Determine the [x, y] coordinate at the center of the cell enclosing the given text.  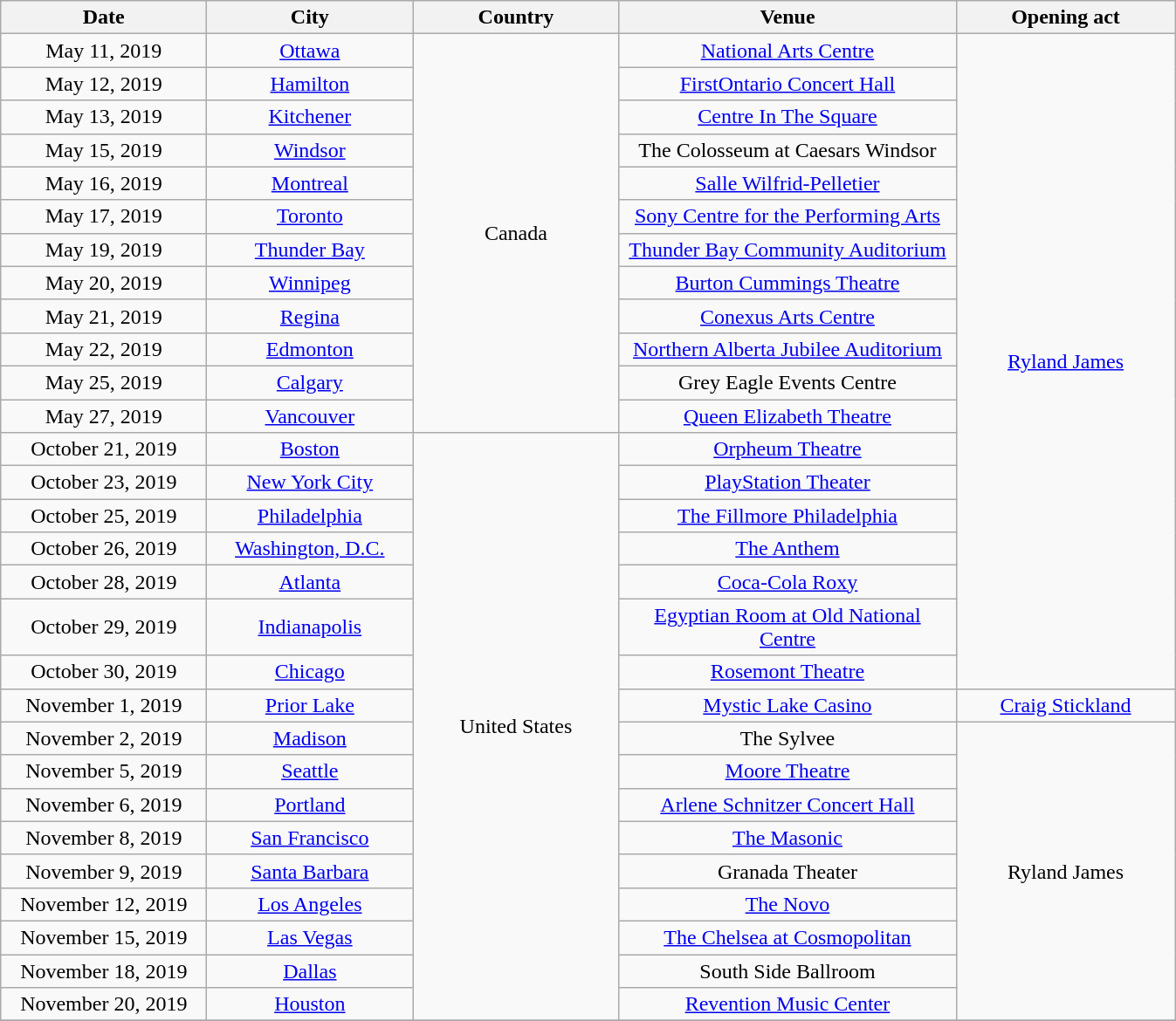
Edmonton [310, 349]
Windsor [310, 150]
FirstOntario Concert Hall [787, 84]
Hamilton [310, 84]
The Masonic [787, 838]
PlayStation Theater [787, 483]
Coca-Cola Roxy [787, 582]
Rosemont Theatre [787, 672]
Philadelphia [310, 516]
South Side Ballroom [787, 971]
Montreal [310, 183]
Orpheum Theatre [787, 449]
Burton Cummings Theatre [787, 283]
Moore Theatre [787, 771]
May 11, 2019 [104, 51]
November 15, 2019 [104, 937]
Thunder Bay [310, 250]
Calgary [310, 382]
Los Angeles [310, 904]
Egyptian Room at Old National Centre [787, 627]
Portland [310, 805]
May 17, 2019 [104, 216]
Boston [310, 449]
May 27, 2019 [104, 416]
May 21, 2019 [104, 316]
Atlanta [310, 582]
Prior Lake [310, 705]
Madison [310, 738]
Arlene Schnitzer Concert Hall [787, 805]
May 12, 2019 [104, 84]
Toronto [310, 216]
Dallas [310, 971]
Houston [310, 1004]
November 5, 2019 [104, 771]
October 30, 2019 [104, 672]
Vancouver [310, 416]
The Fillmore Philadelphia [787, 516]
May 15, 2019 [104, 150]
Craig Stickland [1065, 705]
Canada [516, 234]
The Novo [787, 904]
November 8, 2019 [104, 838]
Salle Wilfrid-Pelletier [787, 183]
Seattle [310, 771]
May 19, 2019 [104, 250]
The Chelsea at Cosmopolitan [787, 937]
Las Vegas [310, 937]
November 6, 2019 [104, 805]
November 20, 2019 [104, 1004]
May 16, 2019 [104, 183]
Conexus Arts Centre [787, 316]
Queen Elizabeth Theatre [787, 416]
Northern Alberta Jubilee Auditorium [787, 349]
May 22, 2019 [104, 349]
Grey Eagle Events Centre [787, 382]
November 2, 2019 [104, 738]
November 1, 2019 [104, 705]
New York City [310, 483]
Opening act [1065, 17]
The Sylvee [787, 738]
October 29, 2019 [104, 627]
Ottawa [310, 51]
The Anthem [787, 549]
San Francisco [310, 838]
October 23, 2019 [104, 483]
November 18, 2019 [104, 971]
Washington, D.C. [310, 549]
Sony Centre for the Performing Arts [787, 216]
November 9, 2019 [104, 871]
Granada Theater [787, 871]
National Arts Centre [787, 51]
Regina [310, 316]
Kitchener [310, 117]
Santa Barbara [310, 871]
Centre In The Square [787, 117]
October 28, 2019 [104, 582]
The Colosseum at Caesars Windsor [787, 150]
Revention Music Center [787, 1004]
May 25, 2019 [104, 382]
May 20, 2019 [104, 283]
Venue [787, 17]
May 13, 2019 [104, 117]
Indianapolis [310, 627]
City [310, 17]
October 26, 2019 [104, 549]
October 25, 2019 [104, 516]
Winnipeg [310, 283]
Chicago [310, 672]
Mystic Lake Casino [787, 705]
Thunder Bay Community Auditorium [787, 250]
Country [516, 17]
United States [516, 727]
Date [104, 17]
November 12, 2019 [104, 904]
October 21, 2019 [104, 449]
